Extract the (X, Y) coordinate from the center of the cell holding the provided text.  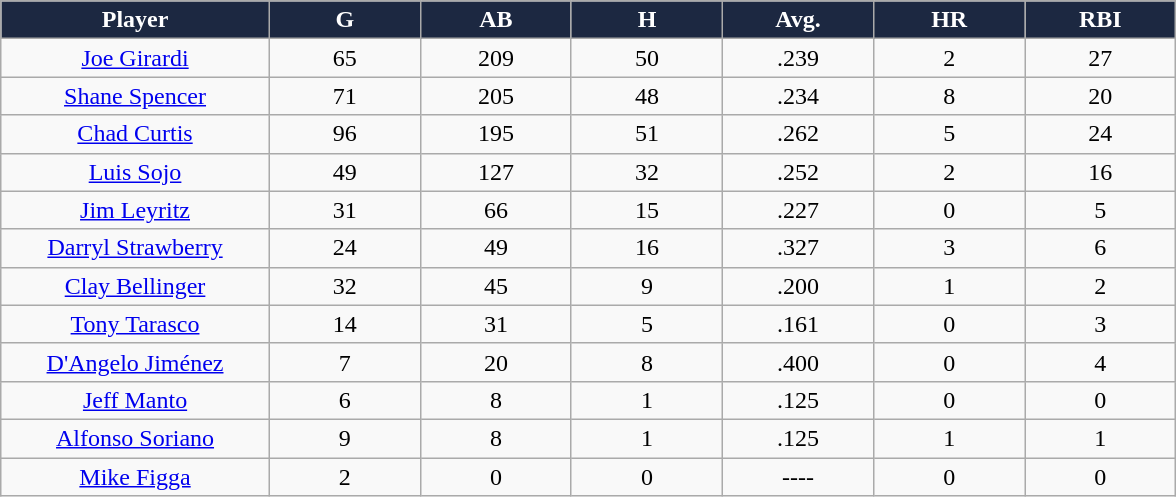
Clay Bellinger (136, 286)
127 (496, 172)
Jeff Manto (136, 400)
Luis Sojo (136, 172)
G (344, 20)
.227 (798, 210)
27 (1100, 58)
Jim Leyritz (136, 210)
195 (496, 134)
.200 (798, 286)
.161 (798, 324)
65 (344, 58)
48 (646, 96)
H (646, 20)
Mike Figga (136, 477)
Alfonso Soriano (136, 438)
Tony Tarasco (136, 324)
D'Angelo Jiménez (136, 362)
Darryl Strawberry (136, 248)
Joe Girardi (136, 58)
Player (136, 20)
.239 (798, 58)
.252 (798, 172)
.327 (798, 248)
.234 (798, 96)
51 (646, 134)
RBI (1100, 20)
14 (344, 324)
Chad Curtis (136, 134)
Avg. (798, 20)
.262 (798, 134)
205 (496, 96)
45 (496, 286)
4 (1100, 362)
71 (344, 96)
50 (646, 58)
96 (344, 134)
209 (496, 58)
66 (496, 210)
HR (950, 20)
---- (798, 477)
15 (646, 210)
7 (344, 362)
Shane Spencer (136, 96)
AB (496, 20)
.400 (798, 362)
